Identify which cell holds the provided text, then report its (X, Y) central coordinate. 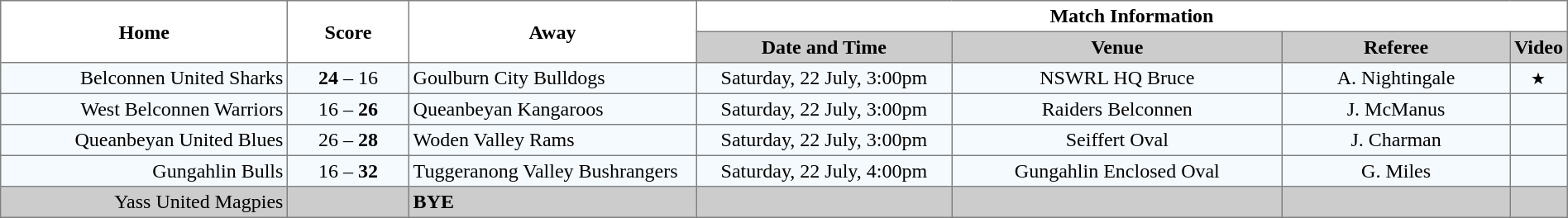
J. McManus (1396, 109)
Video (1539, 47)
★ (1539, 78)
West Belconnen Warriors (144, 109)
NSWRL HQ Bruce (1116, 78)
Gungahlin Enclosed Oval (1116, 171)
Goulburn City Bulldogs (552, 78)
Referee (1396, 47)
Home (144, 31)
A. Nightingale (1396, 78)
Seiffert Oval (1116, 140)
26 – 28 (349, 140)
G. Miles (1396, 171)
Gungahlin Bulls (144, 171)
Saturday, 22 July, 4:00pm (824, 171)
Away (552, 31)
Venue (1116, 47)
Belconnen United Sharks (144, 78)
Score (349, 31)
Yass United Magpies (144, 202)
J. Charman (1396, 140)
16 – 32 (349, 171)
Woden Valley Rams (552, 140)
Date and Time (824, 47)
Match Information (1132, 17)
16 – 26 (349, 109)
BYE (552, 202)
Raiders Belconnen (1116, 109)
Queanbeyan Kangaroos (552, 109)
24 – 16 (349, 78)
Tuggeranong Valley Bushrangers (552, 171)
Queanbeyan United Blues (144, 140)
